Determine the [X, Y] coordinate at the center of the cell enclosing the given text.  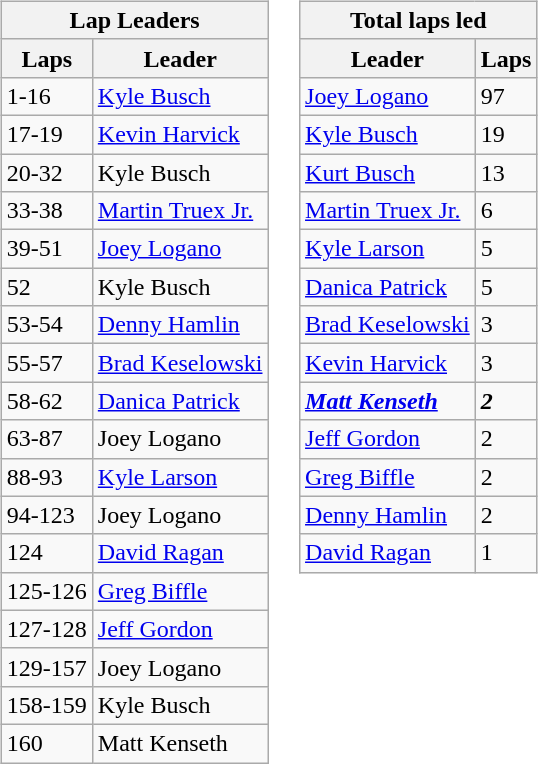
94-123 [46, 515]
39-51 [46, 249]
13 [506, 173]
158-159 [46, 705]
160 [46, 743]
124 [46, 553]
125-126 [46, 591]
20-32 [46, 173]
127-128 [46, 629]
Lap Leaders [134, 20]
1 [506, 553]
Total laps led [418, 20]
33-38 [46, 211]
19 [506, 134]
63-87 [46, 439]
6 [506, 211]
58-62 [46, 401]
Kurt Busch [388, 173]
55-57 [46, 363]
1-16 [46, 96]
52 [46, 287]
97 [506, 96]
17-19 [46, 134]
129-157 [46, 667]
53-54 [46, 325]
88-93 [46, 477]
